Determine the [x, y] coordinate at the center of the cell enclosing the given text.  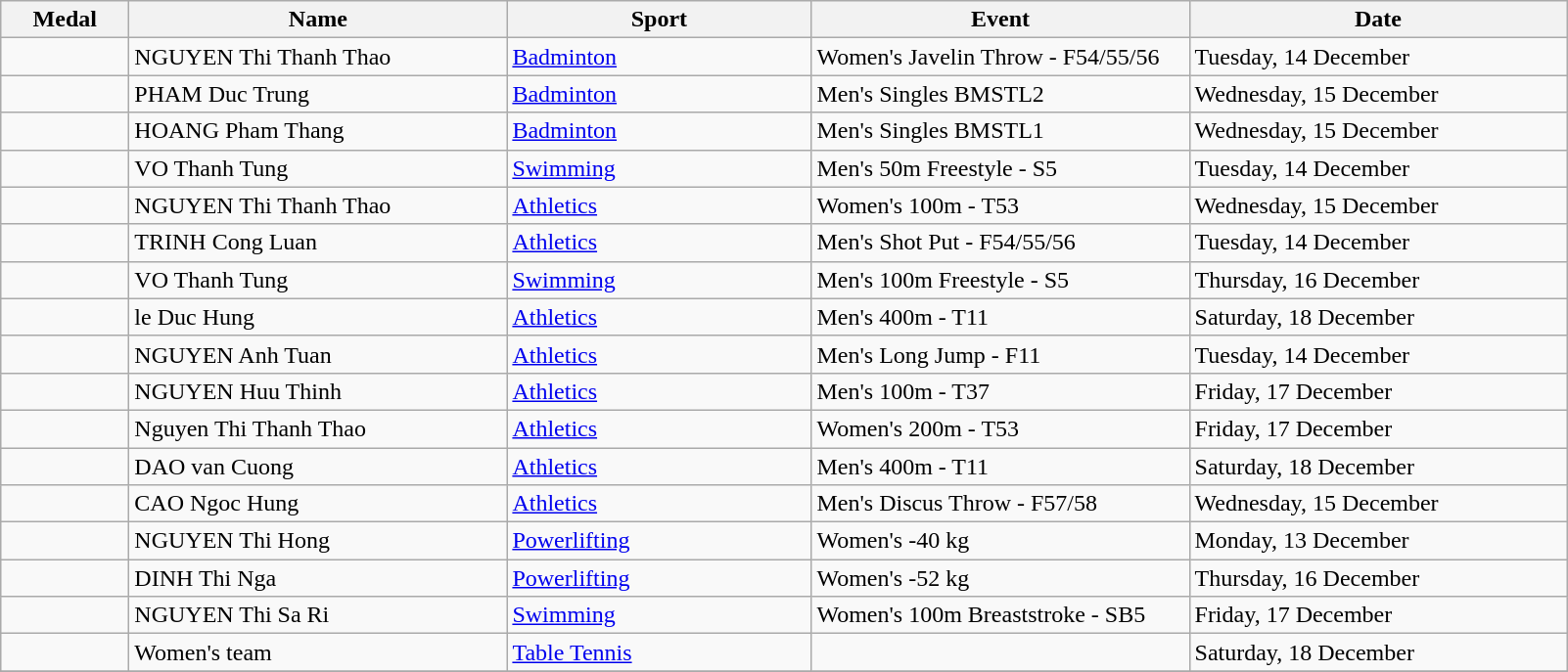
CAO Ngoc Hung [318, 504]
Sport [660, 20]
Date [1378, 20]
Event [1000, 20]
Monday, 13 December [1378, 541]
Name [318, 20]
Men's 50m Freestyle - S5 [1000, 168]
Nguyen Thi Thanh Thao [318, 428]
Men's Shot Put - F54/55/56 [1000, 243]
Men's Singles BMSTL2 [1000, 94]
Men's Discus Throw - F57/58 [1000, 504]
Women's Javelin Throw - F54/55/56 [1000, 57]
NGUYEN Thi Hong [318, 541]
Women's 100m - T53 [1000, 205]
HOANG Pham Thang [318, 131]
TRINH Cong Luan [318, 243]
Men's 100m Freestyle - S5 [1000, 280]
PHAM Duc Trung [318, 94]
NGUYEN Anh Tuan [318, 354]
Medal [65, 20]
Women's 200m - T53 [1000, 428]
Women's team [318, 652]
Women's -40 kg [1000, 541]
NGUYEN Huu Thinh [318, 391]
Men's 100m - T37 [1000, 391]
Men's Singles BMSTL1 [1000, 131]
Women's 100m Breaststroke - SB5 [1000, 615]
DAO van Cuong [318, 467]
Table Tennis [660, 652]
le Duc Hung [318, 317]
Men's Long Jump - F11 [1000, 354]
NGUYEN Thi Sa Ri [318, 615]
Women's -52 kg [1000, 578]
DINH Thi Nga [318, 578]
